Return the (X, Y) coordinate for the center point of the cell that contains the specified text.  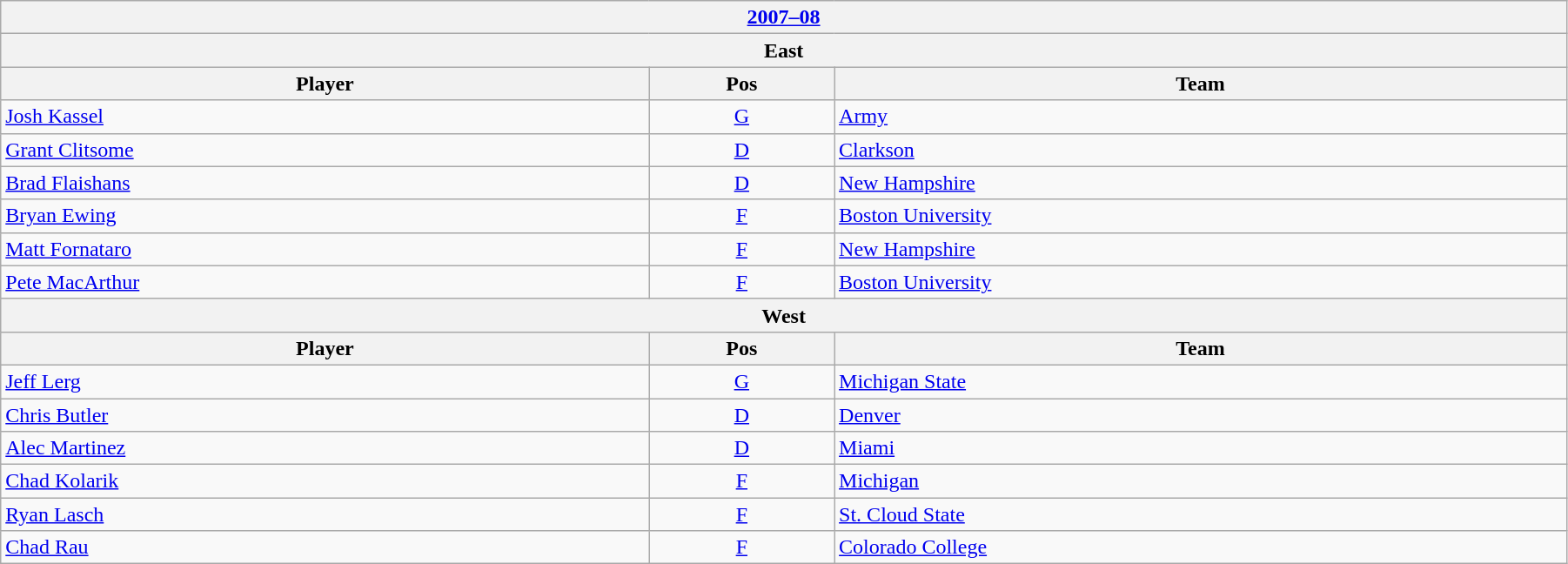
Chad Kolarik (325, 481)
Chad Rau (325, 547)
Miami (1201, 448)
Chris Butler (325, 415)
Ryan Lasch (325, 514)
Bryan Ewing (325, 216)
East (784, 50)
Denver (1201, 415)
St. Cloud State (1201, 514)
Jeff Lerg (325, 381)
Pete MacArthur (325, 282)
Clarkson (1201, 150)
Alec Martinez (325, 448)
Army (1201, 117)
Brad Flaishans (325, 183)
Grant Clitsome (325, 150)
2007–08 (784, 17)
Michigan State (1201, 381)
Josh Kassel (325, 117)
West (784, 315)
Michigan (1201, 481)
Matt Fornataro (325, 249)
Colorado College (1201, 547)
